Capture the cell that displays the provided text and extract its (X, Y) central coordinate. 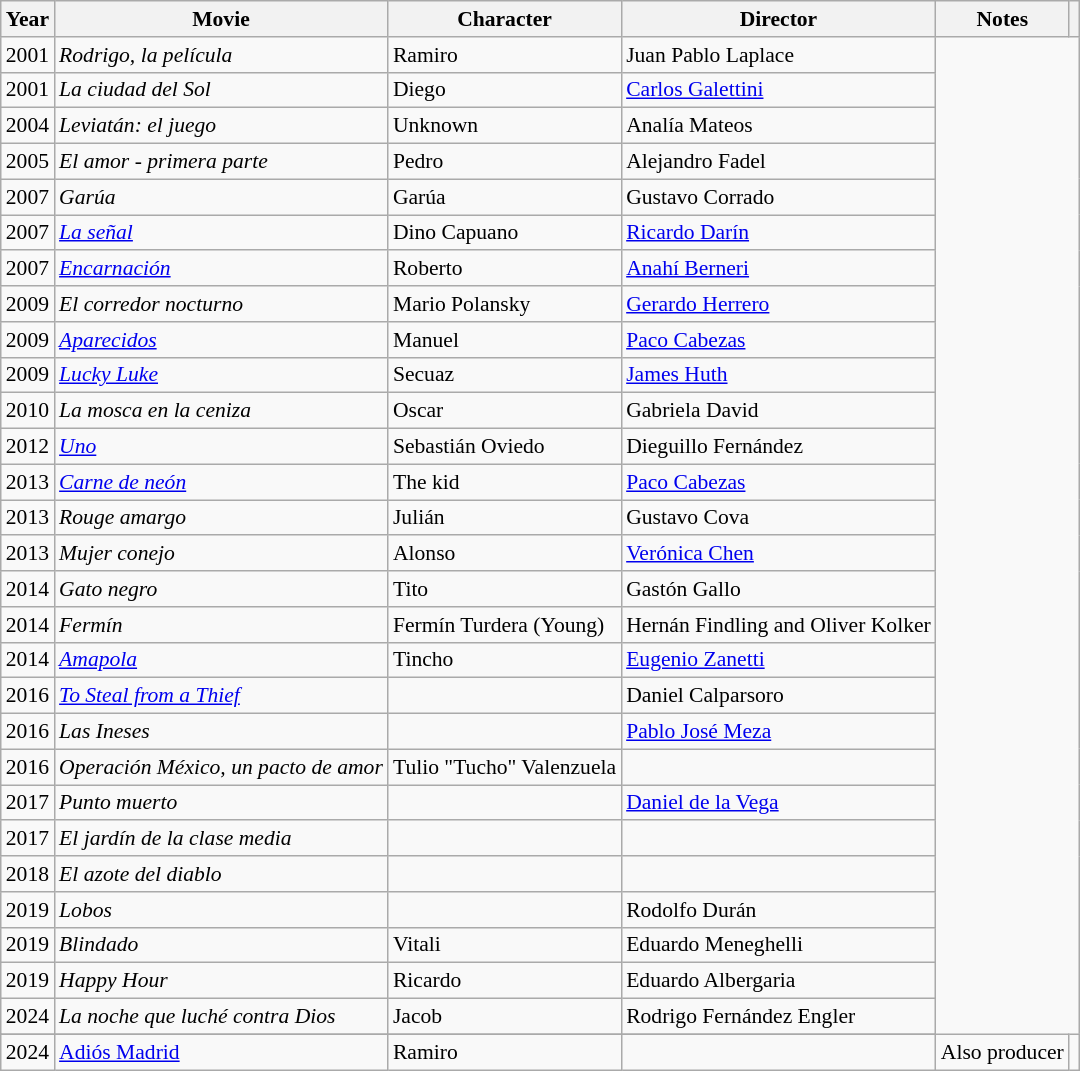
Juan Pablo Laplace (778, 55)
Tincho (504, 660)
El corredor nocturno (221, 304)
James Huth (778, 375)
Also producer (1002, 1052)
Unknown (504, 126)
Tulio "Tucho" Valenzuela (504, 767)
El amor - primera parte (221, 162)
Gabriela David (778, 411)
2012 (28, 447)
Analía Mateos (778, 126)
Movie (221, 19)
Year (28, 19)
Notes (1002, 19)
La señal (221, 233)
Diego (504, 90)
El jardín de la clase media (221, 839)
Carne de neón (221, 482)
Alonso (504, 554)
Eduardo Meneghelli (778, 945)
Mujer conejo (221, 554)
The kid (504, 482)
Hernán Findling and Oliver Kolker (778, 625)
Punto muerto (221, 803)
Roberto (504, 269)
Rouge amargo (221, 518)
Encarnación (221, 269)
Las Ineses (221, 732)
La noche que luché contra Dios (221, 1017)
Sebastián Oviedo (504, 447)
Blindado (221, 945)
Aparecidos (221, 340)
Eduardo Albergaria (778, 981)
Fermín Turdera (Young) (504, 625)
Fermín (221, 625)
Jacob (504, 1017)
Ricardo (504, 981)
Adiós Madrid (221, 1052)
Uno (221, 447)
Director (778, 19)
Verónica Chen (778, 554)
Rodrigo Fernández Engler (778, 1017)
La mosca en la ceniza (221, 411)
Tito (504, 589)
Lobos (221, 910)
Oscar (504, 411)
La ciudad del Sol (221, 90)
Daniel Calparsoro (778, 696)
Secuaz (504, 375)
Dieguillo Fernández (778, 447)
Vitali (504, 945)
Mario Polansky (504, 304)
Pablo José Meza (778, 732)
Alejandro Fadel (778, 162)
Daniel de la Vega (778, 803)
Character (504, 19)
2010 (28, 411)
2018 (28, 874)
2005 (28, 162)
Gastón Gallo (778, 589)
Rodolfo Durán (778, 910)
2004 (28, 126)
Gato negro (221, 589)
Dino Capuano (504, 233)
Gustavo Corrado (778, 197)
Happy Hour (221, 981)
Gustavo Cova (778, 518)
Carlos Galettini (778, 90)
Ricardo Darín (778, 233)
El azote del diablo (221, 874)
Leviatán: el juego (221, 126)
Pedro (504, 162)
Rodrigo, la película (221, 55)
Manuel (504, 340)
Gerardo Herrero (778, 304)
Eugenio Zanetti (778, 660)
Anahí Berneri (778, 269)
Julián (504, 518)
Operación México, un pacto de amor (221, 767)
Amapola (221, 660)
Lucky Luke (221, 375)
To Steal from a Thief (221, 696)
